Provide the (X, Y) coordinate of the cell's center where the given text is located.  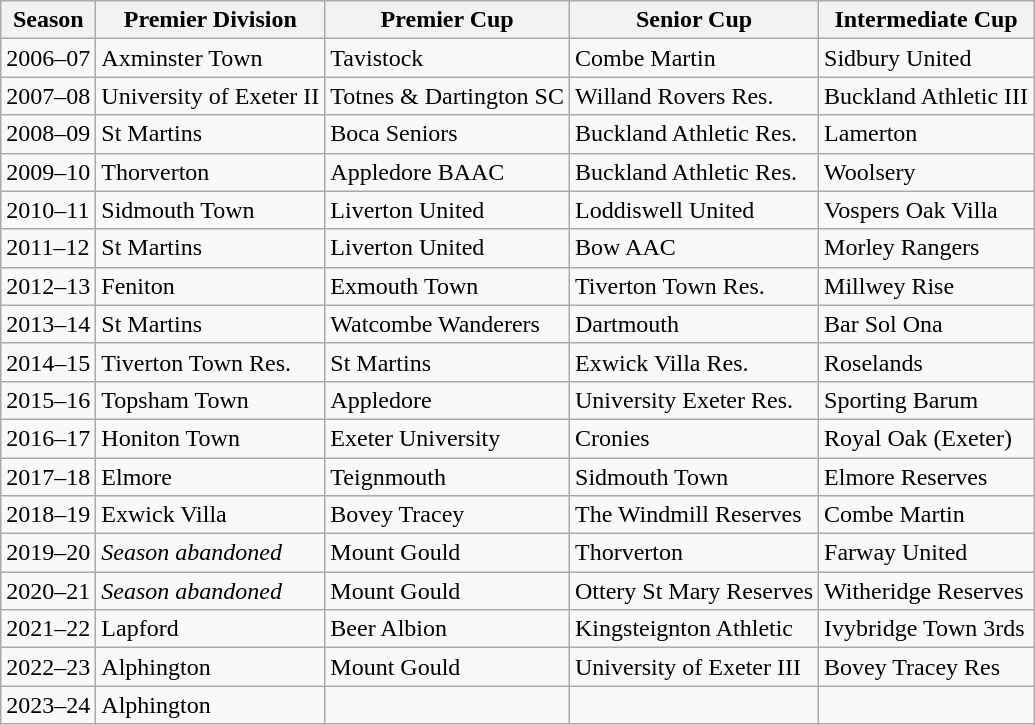
Season (48, 20)
2008–09 (48, 134)
Elmore Reserves (926, 477)
2011–12 (48, 248)
2016–17 (48, 438)
2022–23 (48, 667)
2012–13 (48, 286)
Exmouth Town (448, 286)
2019–20 (48, 553)
Dartmouth (694, 324)
Senior Cup (694, 20)
Royal Oak (Exeter) (926, 438)
University Exeter Res. (694, 400)
The Windmill Reserves (694, 515)
2010–11 (48, 210)
Teignmouth (448, 477)
Elmore (210, 477)
Topsham Town (210, 400)
2014–15 (48, 362)
Ivybridge Town 3rds (926, 629)
Exwick Villa Res. (694, 362)
2021–22 (48, 629)
2006–07 (48, 58)
Buckland Athletic III (926, 96)
Watcombe Wanderers (448, 324)
Beer Albion (448, 629)
Premier Cup (448, 20)
2013–14 (48, 324)
Woolsery (926, 172)
University of Exeter III (694, 667)
Intermediate Cup (926, 20)
Honiton Town (210, 438)
Appledore BAAC (448, 172)
Lamerton (926, 134)
2017–18 (48, 477)
Sidbury United (926, 58)
Sporting Barum (926, 400)
Ottery St Mary Reserves (694, 591)
Totnes & Dartington SC (448, 96)
Cronies (694, 438)
Loddiswell United (694, 210)
Bovey Tracey (448, 515)
2009–10 (48, 172)
2018–19 (48, 515)
Tavistock (448, 58)
Feniton (210, 286)
2007–08 (48, 96)
Appledore (448, 400)
Bar Sol Ona (926, 324)
Premier Division (210, 20)
Axminster Town (210, 58)
2020–21 (48, 591)
Farway United (926, 553)
Millwey Rise (926, 286)
Vospers Oak Villa (926, 210)
Exeter University (448, 438)
2023–24 (48, 705)
Exwick Villa (210, 515)
Roselands (926, 362)
Willand Rovers Res. (694, 96)
2015–16 (48, 400)
University of Exeter II (210, 96)
Kingsteignton Athletic (694, 629)
Bovey Tracey Res (926, 667)
Boca Seniors (448, 134)
Bow AAC (694, 248)
Witheridge Reserves (926, 591)
Lapford (210, 629)
Morley Rangers (926, 248)
